Capture the cell that displays the provided text and extract its [x, y] central coordinate. 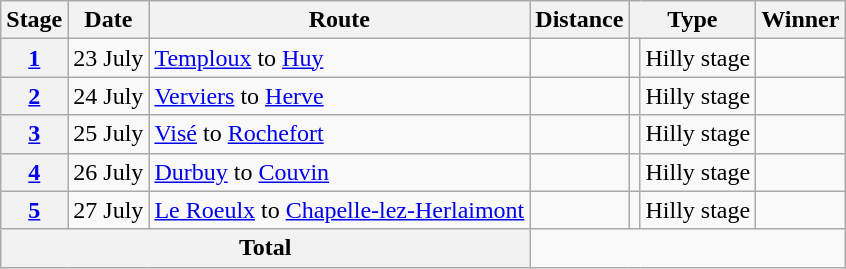
Stage [34, 20]
23 July [108, 58]
Route [340, 20]
Winner [800, 20]
Type [692, 20]
Temploux to Huy [340, 58]
4 [34, 172]
1 [34, 58]
27 July [108, 210]
24 July [108, 96]
Distance [580, 20]
Total [266, 248]
Date [108, 20]
3 [34, 134]
Visé to Rochefort [340, 134]
2 [34, 96]
26 July [108, 172]
25 July [108, 134]
Le Roeulx to Chapelle-lez-Herlaimont [340, 210]
Durbuy to Couvin [340, 172]
5 [34, 210]
Verviers to Herve [340, 96]
